Determine the (X, Y) coordinate at the center of the cell enclosing the given text.  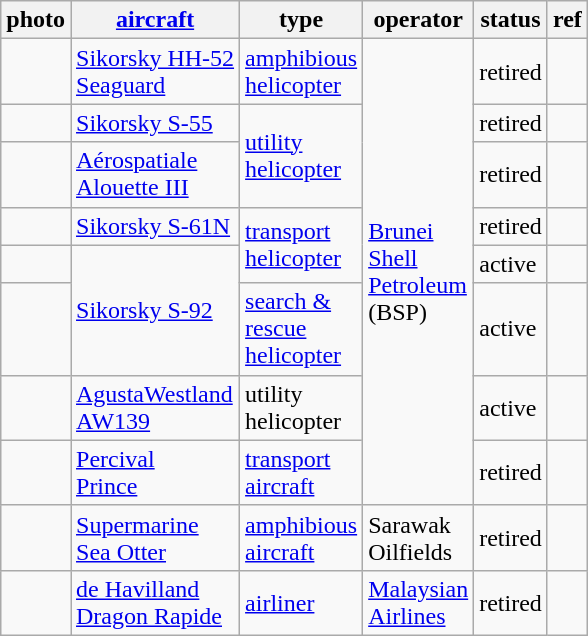
SarawakOilfields (418, 538)
transportaircraft (302, 472)
BruneiShellPetroleum(BSP) (418, 272)
transporthelicopter (302, 245)
status (511, 20)
ref (567, 20)
airliner (302, 602)
photo (36, 20)
Sikorsky S-55 (154, 123)
Sikorsky HH-52Seaguard (154, 72)
amphibiousaircraft (302, 538)
AgustaWestlandAW139 (154, 408)
PercivalPrince (154, 472)
AérospatialeAlouette III (154, 174)
Sikorsky S-92 (154, 310)
aircraft (154, 20)
de HavillandDragon Rapide (154, 602)
type (302, 20)
amphibioushelicopter (302, 72)
Sikorsky S-61N (154, 226)
operator (418, 20)
search &rescuehelicopter (302, 329)
SupermarineSea Otter (154, 538)
MalaysianAirlines (418, 602)
